Return the [x, y] coordinate for the center point of the cell that contains the specified text.  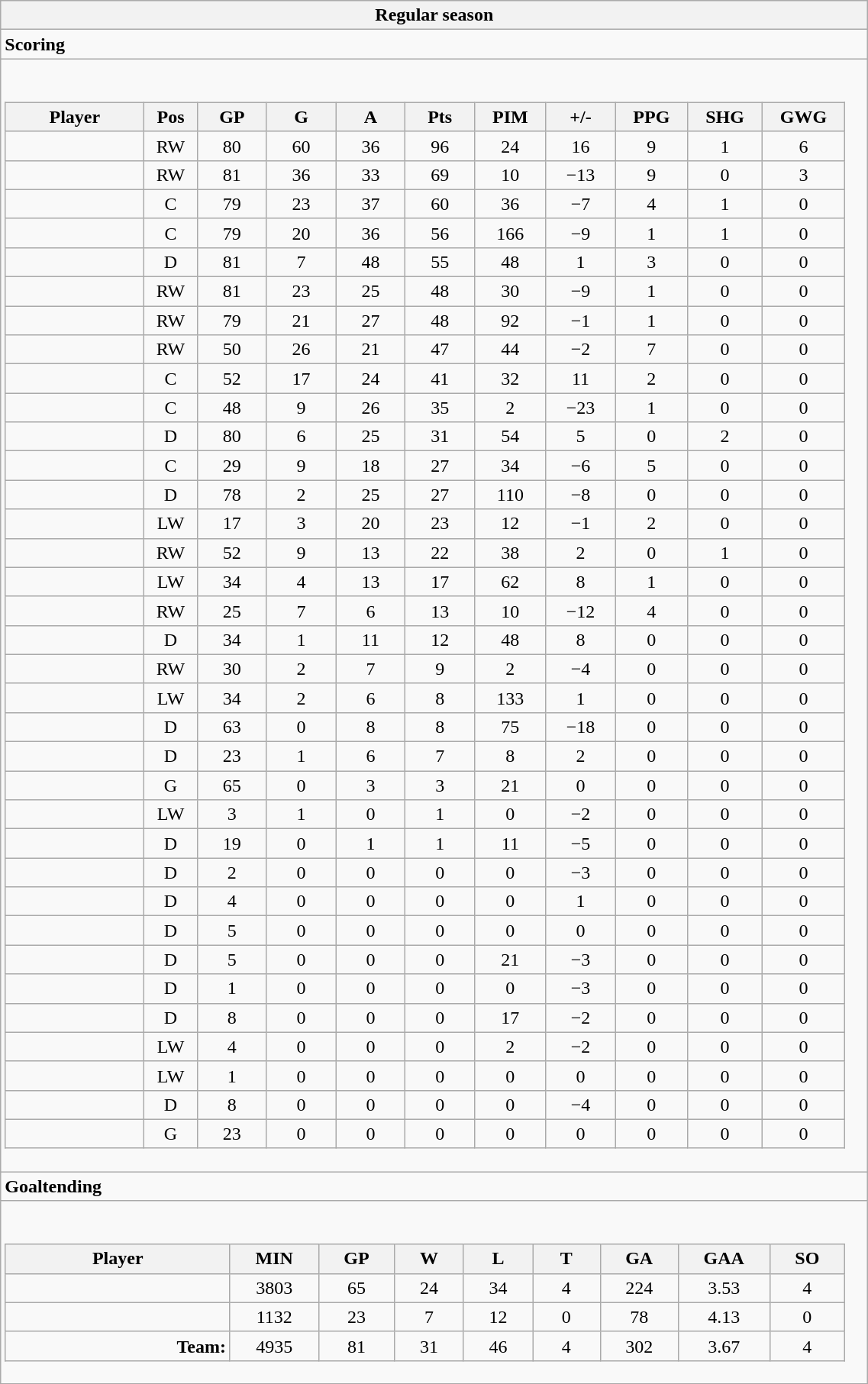
62 [511, 582]
GA [639, 1259]
29 [232, 466]
3803 [274, 1288]
Scoring [434, 44]
W [429, 1259]
47 [440, 350]
224 [639, 1288]
69 [440, 175]
54 [511, 437]
PPG [652, 117]
−13 [580, 175]
−6 [580, 466]
1132 [274, 1317]
18 [371, 466]
19 [232, 844]
−8 [580, 495]
35 [440, 408]
22 [440, 553]
55 [440, 262]
−7 [580, 204]
63 [232, 727]
Pts [440, 117]
302 [639, 1346]
Player MIN GP W L T GA GAA SO 3803 65 24 34 4 224 3.53 4 1132 23 7 12 0 78 4.13 0 Team: 4935 81 31 46 4 302 3.67 4 [434, 1292]
T [566, 1259]
SO [807, 1259]
4.13 [724, 1317]
38 [511, 553]
37 [371, 204]
A [371, 117]
Team: [118, 1346]
+/- [580, 117]
32 [511, 379]
16 [580, 146]
MIN [274, 1259]
75 [511, 727]
Pos [171, 117]
−12 [580, 611]
33 [371, 175]
166 [511, 233]
56 [440, 233]
4935 [274, 1346]
96 [440, 146]
Regular season [434, 15]
110 [511, 495]
−5 [580, 844]
GWG [803, 117]
−18 [580, 727]
GAA [724, 1259]
44 [511, 350]
92 [511, 321]
133 [511, 698]
3.67 [724, 1346]
46 [498, 1346]
3.53 [724, 1288]
41 [440, 379]
L [498, 1259]
50 [232, 350]
SHG [725, 117]
Goaltending [434, 1186]
−23 [580, 408]
PIM [511, 117]
